From the cell containing the given text, extract its center point as [X, Y] coordinate. 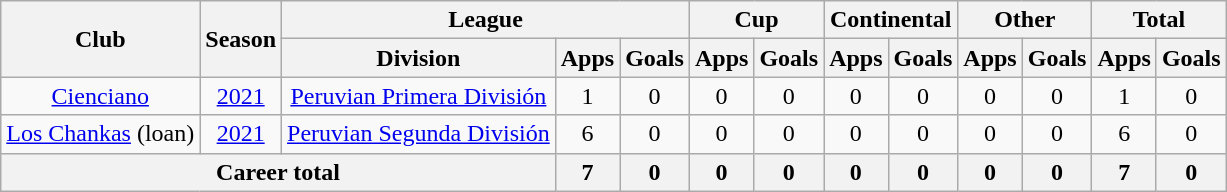
Club [100, 39]
Division [419, 58]
Career total [278, 172]
Other [1025, 20]
Peruvian Primera División [419, 96]
Continental [891, 20]
Peruvian Segunda División [419, 134]
Total [1159, 20]
Cup [756, 20]
Season [241, 39]
League [486, 20]
Cienciano [100, 96]
Los Chankas (loan) [100, 134]
